Determine the (x, y) coordinate at the center of the cell enclosing the given text.  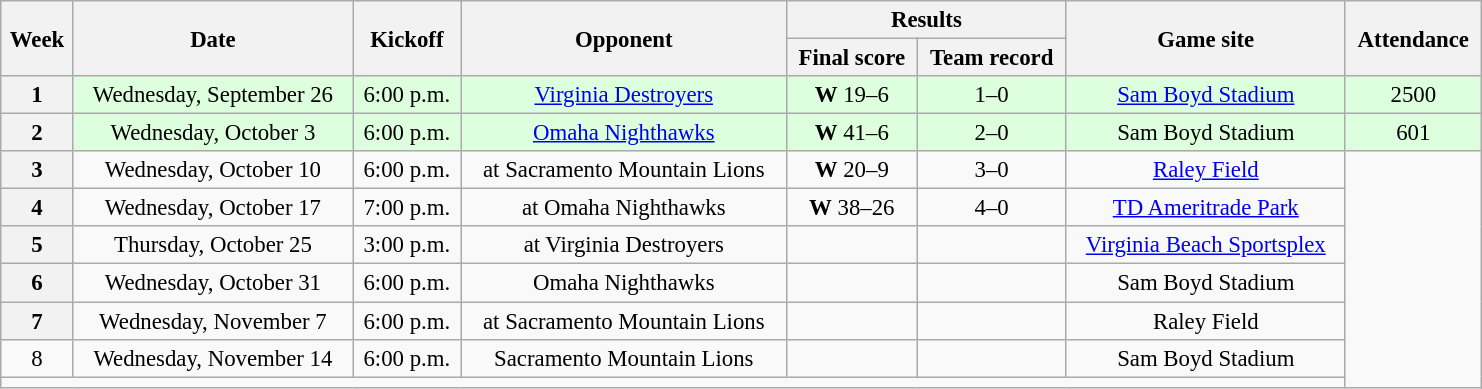
5 (37, 245)
Kickoff (407, 38)
601 (1413, 133)
Date (212, 38)
1–0 (992, 95)
Wednesday, October 3 (212, 133)
8 (37, 358)
Opponent (624, 38)
Wednesday, October 10 (212, 170)
at Omaha Nighthawks (624, 208)
Final score (852, 58)
3:00 p.m. (407, 245)
2–0 (992, 133)
Week (37, 38)
W 19–6 (852, 95)
Attendance (1413, 38)
Team record (992, 58)
Thursday, October 25 (212, 245)
Wednesday, November 7 (212, 321)
W 38–26 (852, 208)
Virginia Beach Sportsplex (1206, 245)
Wednesday, October 17 (212, 208)
Virginia Destroyers (624, 95)
Wednesday, September 26 (212, 95)
Wednesday, October 31 (212, 283)
3–0 (992, 170)
at Virginia Destroyers (624, 245)
Sacramento Mountain Lions (624, 358)
6 (37, 283)
4 (37, 208)
2 (37, 133)
Wednesday, November 14 (212, 358)
7:00 p.m. (407, 208)
4–0 (992, 208)
TD Ameritrade Park (1206, 208)
Game site (1206, 38)
Results (927, 20)
1 (37, 95)
3 (37, 170)
7 (37, 321)
W 20–9 (852, 170)
W 41–6 (852, 133)
2500 (1413, 95)
